Find where the given text appears and provide that cell's center as [X, Y] coordinate. 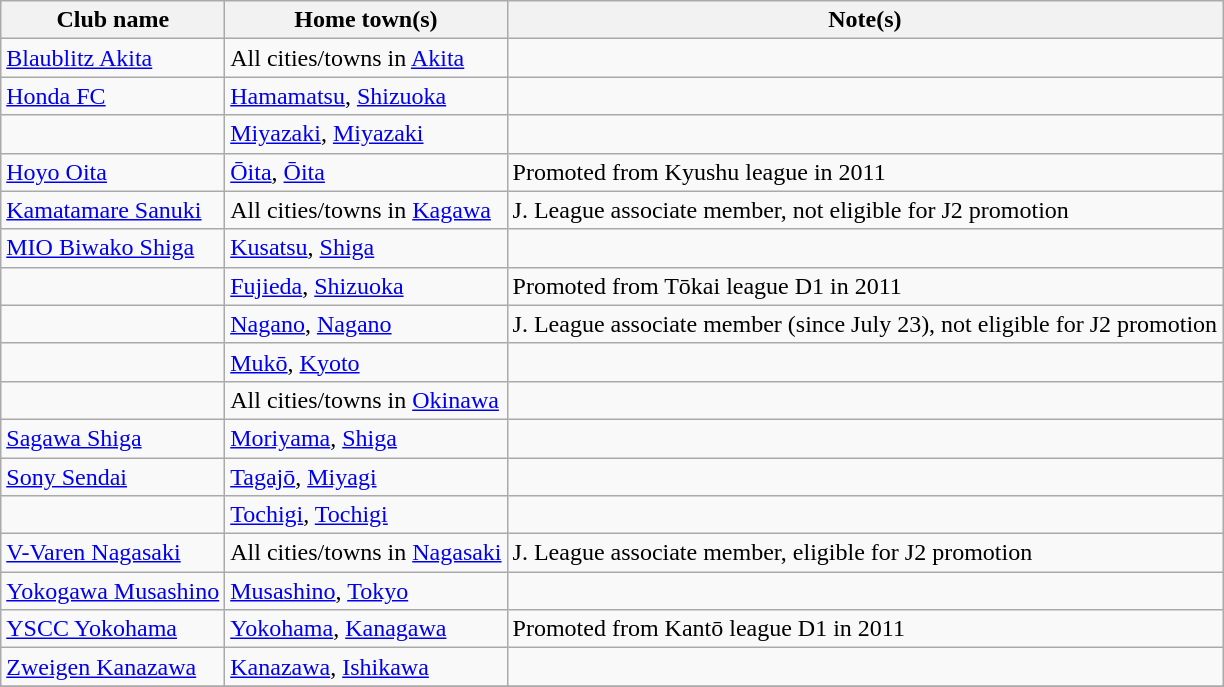
Note(s) [865, 20]
Musashino, Tokyo [366, 591]
Miyazaki, Miyazaki [366, 134]
Honda FC [113, 96]
Ōita, Ōita [366, 172]
Kusatsu, Shiga [366, 248]
Kamatamare Sanuki [113, 210]
Tochigi, Tochigi [366, 515]
Moriyama, Shiga [366, 438]
Home town(s) [366, 20]
Promoted from Kantō league D1 in 2011 [865, 629]
YSCC Yokohama [113, 629]
Promoted from Kyushu league in 2011 [865, 172]
Sony Sendai [113, 477]
Club name [113, 20]
All cities/towns in Nagasaki [366, 553]
All cities/towns in Kagawa [366, 210]
Promoted from Tōkai league D1 in 2011 [865, 286]
MIO Biwako Shiga [113, 248]
Fujieda, Shizuoka [366, 286]
Yokogawa Musashino [113, 591]
J. League associate member (since July 23), not eligible for J2 promotion [865, 324]
Tagajō, Miyagi [366, 477]
V-Varen Nagasaki [113, 553]
Mukō, Kyoto [366, 362]
Yokohama, Kanagawa [366, 629]
Nagano, Nagano [366, 324]
Hoyo Oita [113, 172]
Sagawa Shiga [113, 438]
Kanazawa, Ishikawa [366, 667]
All cities/towns in Akita [366, 58]
J. League associate member, not eligible for J2 promotion [865, 210]
Blaublitz Akita [113, 58]
All cities/towns in Okinawa [366, 400]
Zweigen Kanazawa [113, 667]
Hamamatsu, Shizuoka [366, 96]
J. League associate member, eligible for J2 promotion [865, 553]
